Search for the cell housing the specified text and yield its (X, Y) center coordinate. 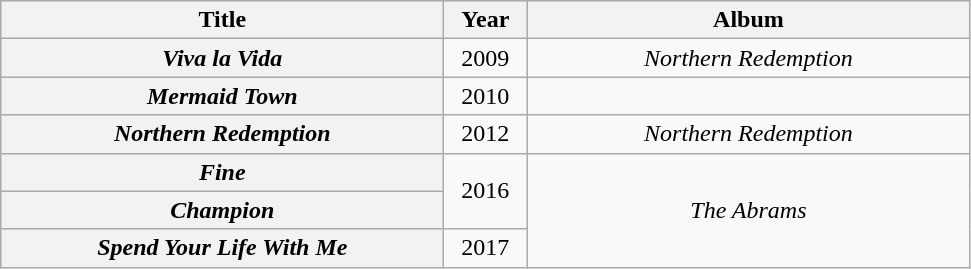
2012 (486, 134)
2009 (486, 58)
Spend Your Life With Me (222, 248)
The Abrams (748, 210)
Year (486, 20)
2017 (486, 248)
Viva la Vida (222, 58)
2016 (486, 191)
Mermaid Town (222, 96)
Champion (222, 210)
Fine (222, 172)
Title (222, 20)
2010 (486, 96)
Album (748, 20)
